Locate the cell with the specified text and output its (X, Y) center coordinate. 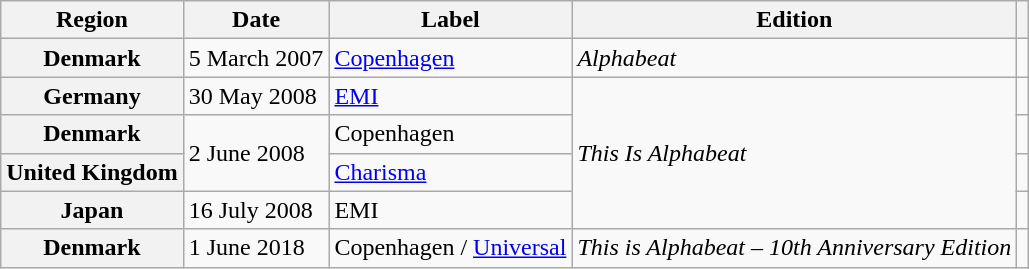
30 May 2008 (256, 96)
United Kingdom (92, 172)
Label (450, 20)
This is Alphabeat – 10th Anniversary Edition (794, 248)
Alphabeat (794, 58)
Charisma (450, 172)
16 July 2008 (256, 210)
2 June 2008 (256, 153)
Region (92, 20)
Copenhagen / Universal (450, 248)
This Is Alphabeat (794, 153)
Date (256, 20)
1 June 2018 (256, 248)
Edition (794, 20)
5 March 2007 (256, 58)
Japan (92, 210)
Germany (92, 96)
